Locate the cell with the specified text and output its [x, y] center coordinate. 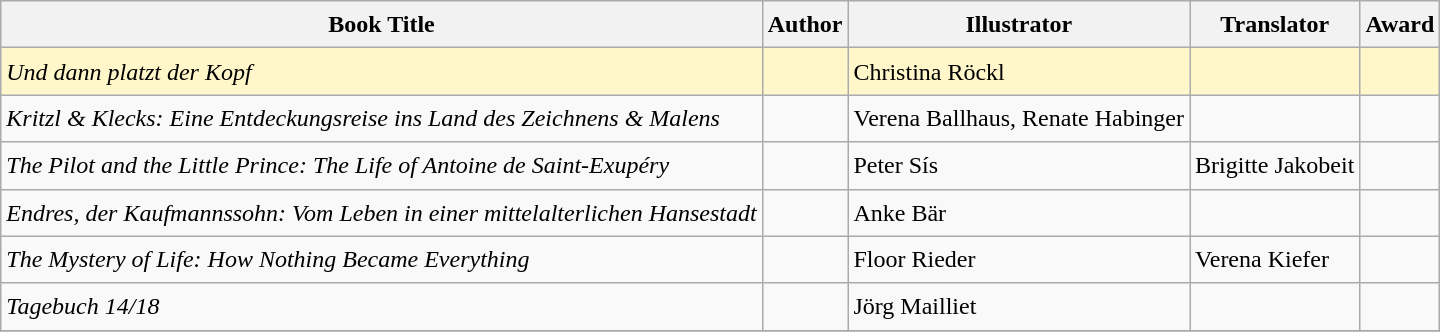
Author [805, 24]
Verena Ballhaus, Renate Habinger [1019, 118]
The Mystery of Life: How Nothing Became Everything [382, 260]
Brigitte Jakobeit [1275, 166]
Tagebuch 14/18 [382, 306]
Christina Röckl [1019, 72]
Illustrator [1019, 24]
Kritzl & Klecks: Eine Entdeckungsreise ins Land des Zeichnens & Malens [382, 118]
Translator [1275, 24]
Book Title [382, 24]
Peter Sís [1019, 166]
The Pilot and the Little Prince: The Life of Antoine de Saint-Exupéry [382, 166]
Anke Bär [1019, 212]
Verena Kiefer [1275, 260]
Floor Rieder [1019, 260]
Award [1400, 24]
Und dann platzt der Kopf [382, 72]
Endres, der Kaufmannssohn: Vom Leben in einer mittelalterlichen Hansestadt [382, 212]
Jörg Mailliet [1019, 306]
